Search for the cell housing the specified text and yield its (X, Y) center coordinate. 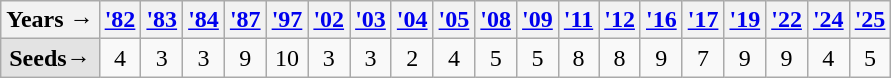
'08 (496, 20)
'22 (787, 20)
'19 (745, 20)
'25 (870, 20)
'11 (578, 20)
10 (287, 58)
'17 (703, 20)
'04 (412, 20)
2 (412, 58)
'12 (620, 20)
Seeds→ (50, 58)
'03 (371, 20)
'83 (162, 20)
'05 (454, 20)
'84 (204, 20)
7 (703, 58)
'97 (287, 20)
'87 (245, 20)
'16 (661, 20)
Years → (50, 20)
'09 (538, 20)
'82 (120, 20)
'24 (828, 20)
'02 (329, 20)
